Determine the (X, Y) coordinate at the center of the cell enclosing the given text.  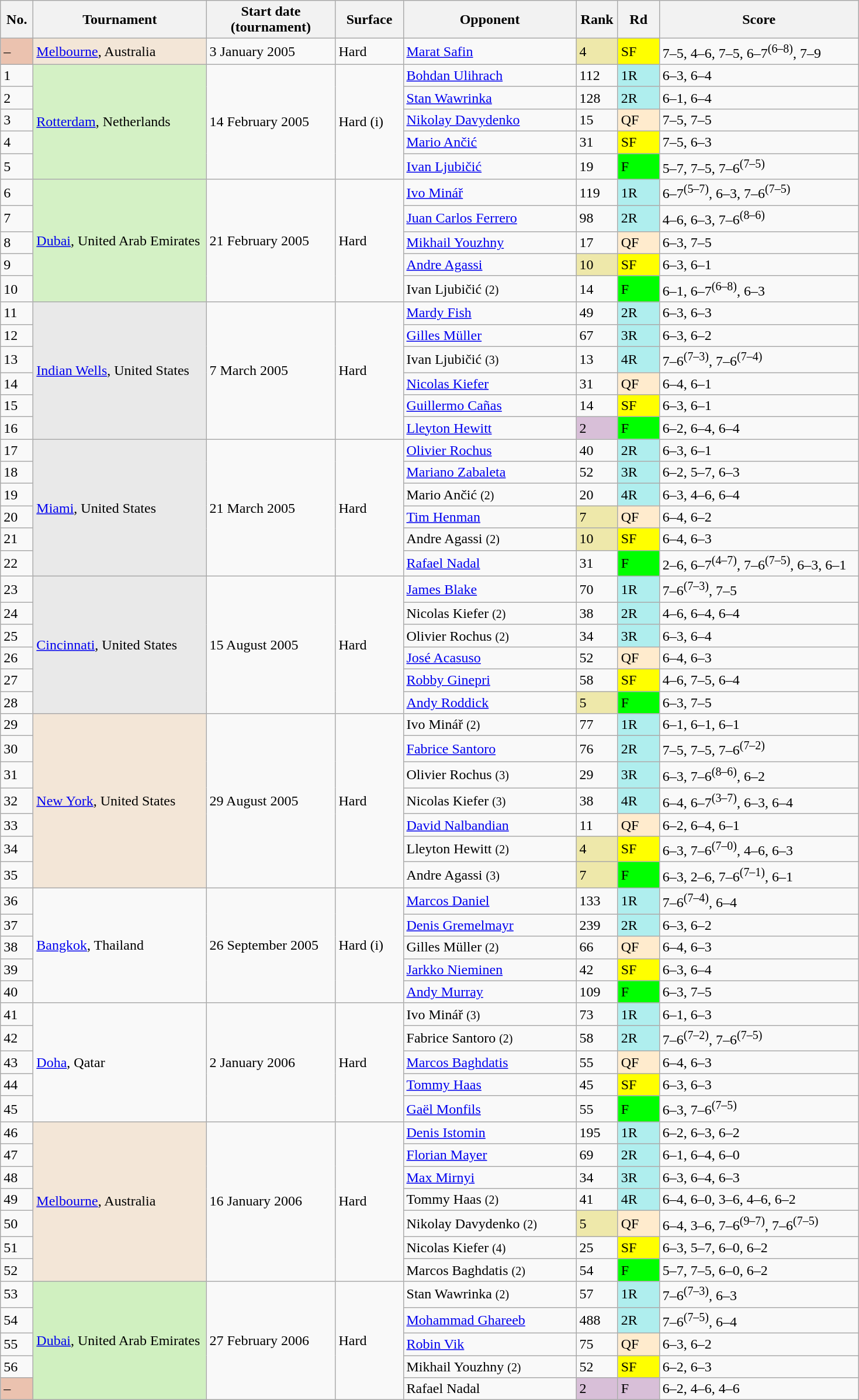
70 (597, 590)
Lleyton Hewitt (2) (490, 849)
Olivier Rochus (3) (490, 774)
7 March 2005 (271, 370)
76 (597, 749)
4–6, 7–5, 6–4 (758, 680)
18 (17, 473)
7–6(7–2), 7–6(7–5) (758, 1038)
48 (17, 1177)
23 (17, 590)
6–2, 6–3 (758, 1367)
2–6, 6–7(4–7), 7–6(7–5), 6–3, 6–1 (758, 563)
Gilles Müller (490, 335)
6–4, 6–2 (758, 517)
9 (17, 265)
29 August 2005 (271, 801)
133 (597, 901)
14 February 2005 (271, 121)
Rotterdam, Netherlands (120, 121)
6–4, 3–6, 7–6(9–7), 7–6(7–5) (758, 1224)
Mardy Fish (490, 313)
José Acasuso (490, 658)
37 (17, 925)
51 (17, 1248)
Olivier Rochus (2) (490, 635)
Nicolas Kiefer (2) (490, 613)
Marat Safin (490, 51)
Robby Ginepri (490, 680)
6 (17, 193)
Max Mirnyi (490, 1177)
46 (17, 1133)
6–2, 4–6, 4–6 (758, 1389)
6–3, 5–7, 6–0, 6–2 (758, 1248)
6–1, 6–1, 6–1 (758, 725)
New York, United States (120, 801)
50 (17, 1224)
Olivier Rochus (490, 450)
Guillermo Cañas (490, 406)
Ivan Ljubičić (490, 167)
Surface (369, 20)
Tommy Haas (490, 1085)
Nicolas Kiefer (4) (490, 1248)
7–6(7–3), 7–6(7–4) (758, 360)
Tournament (120, 20)
Ivo Minář (490, 193)
6–7(5–7), 6–3, 7–6(7–5) (758, 193)
6–4, 6–7(3–7), 6–3, 6–4 (758, 801)
57 (597, 1294)
Gilles Müller (2) (490, 947)
3 (17, 120)
7–6(7–4), 6–4 (758, 901)
6–4, 6–0, 3–6, 4–6, 6–2 (758, 1200)
6–2, 5–7, 6–3 (758, 473)
22 (17, 563)
8 (17, 242)
15 August 2005 (271, 645)
6–1, 6–7(6–8), 6–3 (758, 289)
James Blake (490, 590)
Doha, Qatar (120, 1062)
195 (597, 1133)
Ivan Ljubičić (3) (490, 360)
26 (17, 658)
Opponent (490, 20)
6–1, 6–3 (758, 1014)
Bohdan Ulihrach (490, 75)
Start date(tournament) (271, 20)
4–6, 6–4, 6–4 (758, 613)
4–6, 6–3, 7–6(8–6) (758, 218)
3 January 2005 (271, 51)
67 (597, 335)
Andy Murray (490, 992)
Score (758, 20)
21 March 2005 (271, 508)
21 (17, 539)
Miami, United States (120, 508)
47 (17, 1155)
Marcos Baghdatis (2) (490, 1270)
Indian Wells, United States (120, 370)
Tommy Haas (2) (490, 1200)
Fabrice Santoro (2) (490, 1038)
6–2, 6–4, 6–1 (758, 825)
12 (17, 335)
Andy Roddick (490, 703)
Mario Ančić (2) (490, 495)
6–2, 6–3, 6–2 (758, 1133)
5–7, 7–5, 6–0, 6–2 (758, 1270)
7–5, 4–6, 7–5, 6–7(6–8), 7–9 (758, 51)
7–5, 7–5, 7–6(7–2) (758, 749)
27 (17, 680)
488 (597, 1320)
Robin Vik (490, 1345)
6–3, 7–6(8–6), 6–2 (758, 774)
Fabrice Santoro (490, 749)
Nicolas Kiefer (490, 384)
7–6(7–3), 7–5 (758, 590)
43 (17, 1062)
Jarkko Nieminen (490, 970)
56 (17, 1367)
6–3, 4–6, 6–4 (758, 495)
Marcos Daniel (490, 901)
35 (17, 875)
239 (597, 925)
Andre Agassi (2) (490, 539)
6–4, 6–1 (758, 384)
119 (597, 193)
Ivo Minář (3) (490, 1014)
73 (597, 1014)
7–6(7–3), 6–3 (758, 1294)
32 (17, 801)
36 (17, 901)
Denis Gremelmayr (490, 925)
75 (597, 1345)
Tim Henman (490, 517)
David Nalbandian (490, 825)
7–6(7–5), 6–4 (758, 1320)
Mario Ančić (490, 143)
6–3, 6–4, 6–3 (758, 1177)
Juan Carlos Ferrero (490, 218)
6–3, 2–6, 7–6(7–1), 6–1 (758, 875)
Andre Agassi (490, 265)
128 (597, 98)
Denis Istomin (490, 1133)
Stan Wawrinka (2) (490, 1294)
28 (17, 703)
Mariano Zabaleta (490, 473)
21 February 2005 (271, 241)
7–5, 6–3 (758, 143)
Rank (597, 20)
6–1, 6–4, 6–0 (758, 1155)
1 (17, 75)
27 February 2006 (271, 1340)
Lleyton Hewitt (490, 428)
Nikolay Davydenko (2) (490, 1224)
6–3, 7–6(7–5) (758, 1109)
Mohammad Ghareeb (490, 1320)
39 (17, 970)
Marcos Baghdatis (490, 1062)
6–3, 7–6(7–0), 4–6, 6–3 (758, 849)
Nicolas Kiefer (3) (490, 801)
Mikhail Youzhny (2) (490, 1367)
Gaël Monfils (490, 1109)
44 (17, 1085)
Ivan Ljubičić (2) (490, 289)
Florian Mayer (490, 1155)
Ivo Minář (2) (490, 725)
33 (17, 825)
Stan Wawrinka (490, 98)
69 (597, 1155)
30 (17, 749)
66 (597, 947)
53 (17, 1294)
Nikolay Davydenko (490, 120)
Andre Agassi (3) (490, 875)
Bangkok, Thailand (120, 945)
109 (597, 992)
98 (597, 218)
Cincinnati, United States (120, 645)
77 (597, 725)
16 January 2006 (271, 1202)
6–1, 6–4 (758, 98)
5–7, 7–5, 7–6(7–5) (758, 167)
7–5, 7–5 (758, 120)
2 January 2006 (271, 1062)
6–2, 6–4, 6–4 (758, 428)
112 (597, 75)
Rd (638, 20)
No. (17, 20)
24 (17, 613)
16 (17, 428)
26 September 2005 (271, 945)
Mikhail Youzhny (490, 242)
